Return [x, y] of the center of cell containing provided text 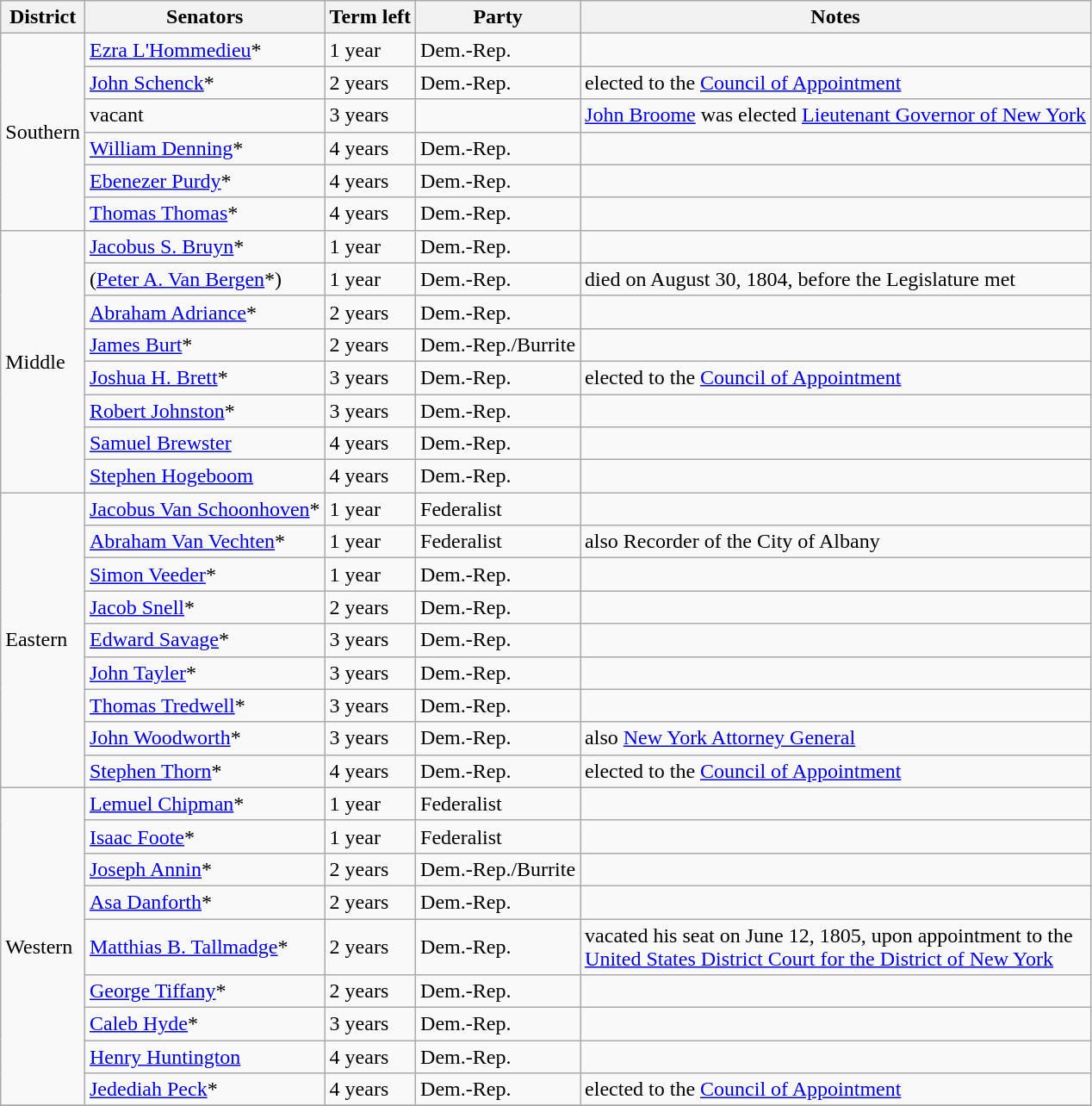
Henry Huntington [205, 1057]
Simon Veeder* [205, 575]
Eastern [43, 641]
William Denning* [205, 148]
Abraham Van Vechten* [205, 542]
Stephen Thorn* [205, 771]
vacant [205, 115]
Stephen Hogeboom [205, 476]
Edward Savage* [205, 640]
Term left [370, 17]
Jedediah Peck* [205, 1090]
Jacobus Van Schoonhoven* [205, 509]
Samuel Brewster [205, 444]
Notes [835, 17]
Isaac Foote* [205, 836]
Ezra L'Hommedieu* [205, 50]
Southern [43, 132]
Ebenezer Purdy* [205, 181]
Thomas Thomas* [205, 214]
John Schenck* [205, 83]
John Tayler* [205, 673]
Abraham Adriance* [205, 312]
Thomas Tredwell* [205, 705]
John Broome was elected Lieutenant Governor of New York [835, 115]
Lemuel Chipman* [205, 804]
Caleb Hyde* [205, 1024]
James Burt* [205, 345]
Joshua H. Brett* [205, 377]
Senators [205, 17]
John Woodworth* [205, 738]
Robert Johnston* [205, 411]
Jacobus S. Bruyn* [205, 246]
died on August 30, 1804, before the Legislature met [835, 279]
Asa Danforth* [205, 902]
(Peter A. Van Bergen*) [205, 279]
Joseph Annin* [205, 869]
George Tiffany* [205, 991]
Western [43, 947]
Jacob Snell* [205, 607]
also Recorder of the City of Albany [835, 542]
Middle [43, 361]
District [43, 17]
Party [498, 17]
also New York Attorney General [835, 738]
vacated his seat on June 12, 1805, upon appointment to the United States District Court for the District of New York [835, 946]
Matthias B. Tallmadge* [205, 946]
